Return the (X, Y) coordinate for the center point of the cell that contains the specified text.  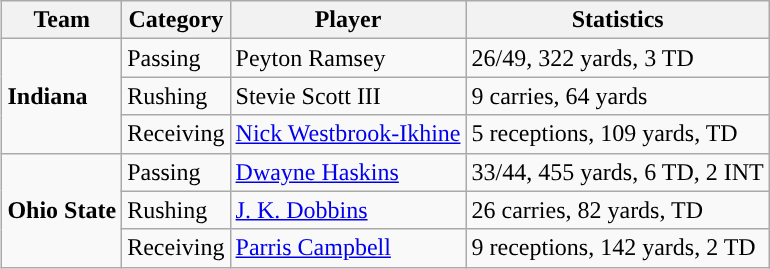
Team (62, 20)
Player (348, 20)
Dwayne Haskins (348, 172)
26 carries, 82 yards, TD (618, 210)
26/49, 322 yards, 3 TD (618, 58)
9 receptions, 142 yards, 2 TD (618, 248)
Nick Westbrook-Ikhine (348, 134)
Ohio State (62, 210)
Statistics (618, 20)
Stevie Scott III (348, 96)
Peyton Ramsey (348, 58)
Parris Campbell (348, 248)
5 receptions, 109 yards, TD (618, 134)
J. K. Dobbins (348, 210)
Category (176, 20)
9 carries, 64 yards (618, 96)
33/44, 455 yards, 6 TD, 2 INT (618, 172)
Indiana (62, 96)
